Output the [X, Y] coordinate of the center of the cell containing the given text.  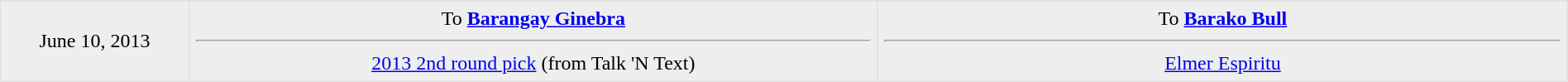
June 10, 2013 [94, 41]
To Barangay Ginebra2013 2nd round pick (from Talk 'N Text) [533, 41]
To Barako BullElmer Espiritu [1223, 41]
